Locate the cell with the specified text and output its (X, Y) center coordinate. 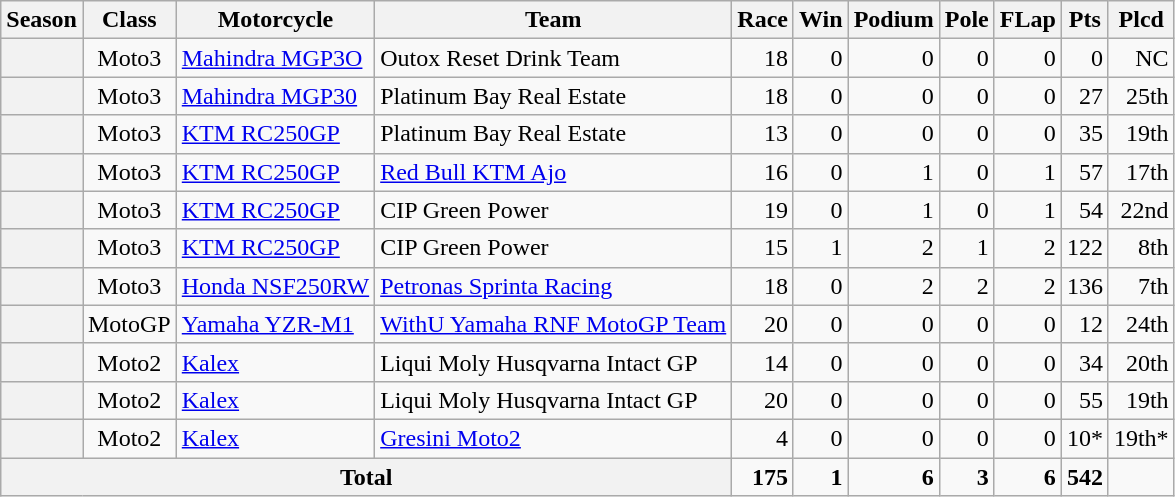
Win (820, 20)
WithU Yamaha RNF MotoGP Team (554, 324)
Mahindra MGP3O (275, 58)
8th (1141, 248)
Motorcycle (275, 20)
Outox Reset Drink Team (554, 58)
17th (1141, 172)
Season (42, 20)
Pts (1084, 20)
14 (763, 362)
13 (763, 134)
22nd (1141, 210)
Podium (894, 20)
19th* (1141, 438)
35 (1084, 134)
Team (554, 20)
Mahindra MGP30 (275, 96)
Plcd (1141, 20)
7th (1141, 286)
10* (1084, 438)
542 (1084, 477)
Pole (966, 20)
55 (1084, 400)
Class (129, 20)
4 (763, 438)
12 (1084, 324)
54 (1084, 210)
175 (763, 477)
136 (1084, 286)
19 (763, 210)
34 (1084, 362)
15 (763, 248)
16 (763, 172)
20th (1141, 362)
Total (366, 477)
24th (1141, 324)
Race (763, 20)
57 (1084, 172)
Honda NSF250RW (275, 286)
Red Bull KTM Ajo (554, 172)
Petronas Sprinta Racing (554, 286)
3 (966, 477)
MotoGP (129, 324)
25th (1141, 96)
Gresini Moto2 (554, 438)
122 (1084, 248)
Yamaha YZR-M1 (275, 324)
27 (1084, 96)
FLap (1028, 20)
NC (1141, 58)
